Search for the cell housing the specified text and yield its [X, Y] center coordinate. 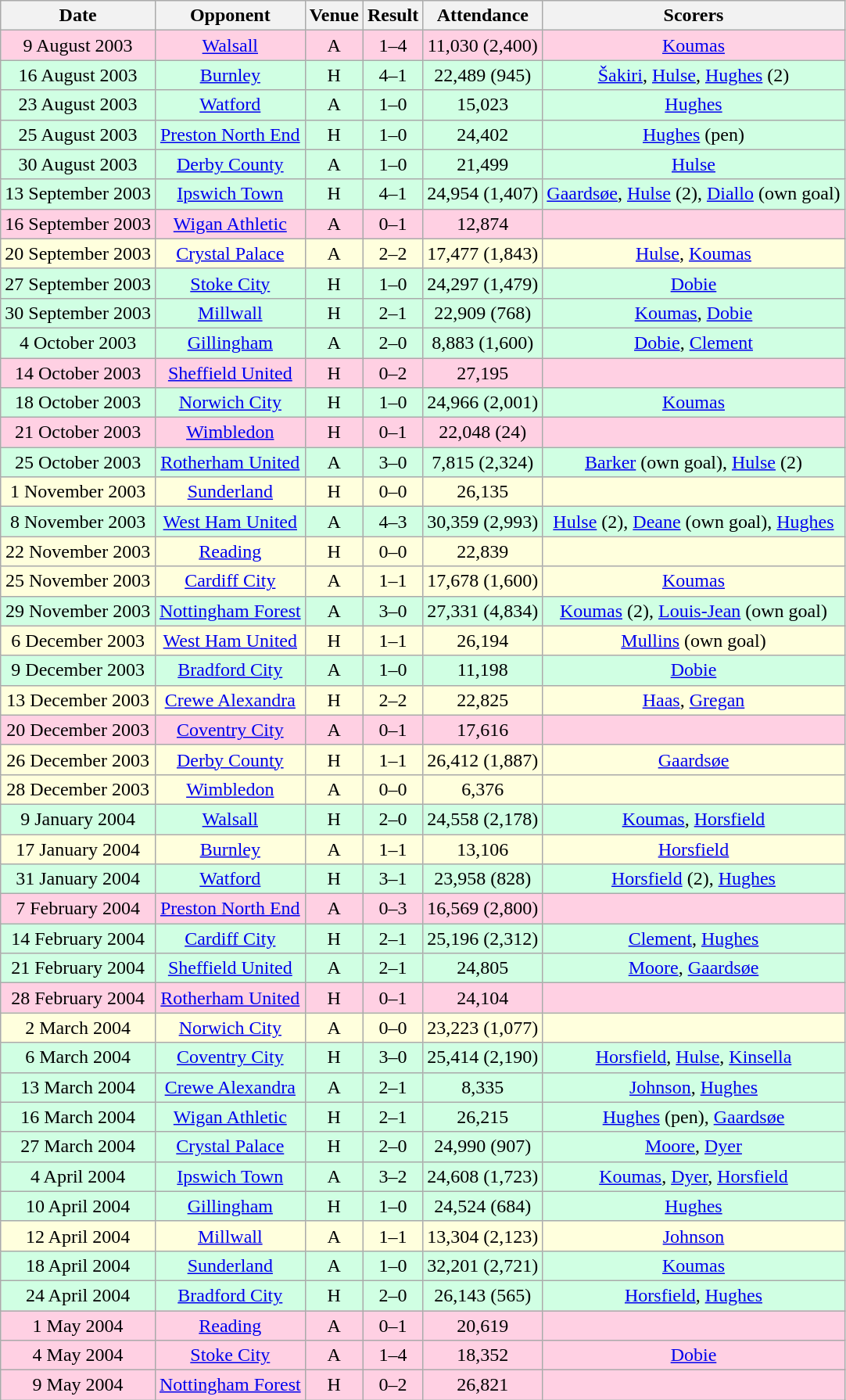
Result [393, 16]
30,359 (2,993) [483, 522]
14 October 2003 [78, 373]
23 August 2003 [78, 105]
23,958 (828) [483, 879]
Moore, Dyer [694, 1147]
Koumas, Dyer, Horsfield [694, 1176]
24,402 [483, 135]
26,194 [483, 641]
8,883 (1,600) [483, 343]
21,499 [483, 164]
1 May 2004 [78, 1326]
22,489 (945) [483, 75]
Dobie, Clement [694, 343]
0–3 [393, 909]
21 February 2004 [78, 968]
7 February 2004 [78, 909]
17,477 (1,843) [483, 253]
17,678 (1,600) [483, 581]
Haas, Gregan [694, 700]
13 September 2003 [78, 194]
4 May 2004 [78, 1355]
Gaardsøe [694, 759]
27,331 (4,834) [483, 611]
24,966 (2,001) [483, 403]
Clement, Hughes [694, 939]
22,839 [483, 551]
17 January 2004 [78, 849]
24 April 2004 [78, 1295]
13,106 [483, 849]
24,558 (2,178) [483, 819]
6,376 [483, 789]
16 August 2003 [78, 75]
32,201 (2,721) [483, 1265]
26,821 [483, 1385]
9 August 2003 [78, 45]
4–3 [393, 522]
18 October 2003 [78, 403]
13 December 2003 [78, 700]
Moore, Gaardsøe [694, 968]
13,304 (2,123) [483, 1236]
26,412 (1,887) [483, 759]
25,414 (2,190) [483, 1057]
24,805 [483, 968]
18 April 2004 [78, 1265]
24,297 (1,479) [483, 283]
3–1 [393, 879]
25 November 2003 [78, 581]
Mullins (own goal) [694, 641]
17,616 [483, 730]
20,619 [483, 1326]
18,352 [483, 1355]
7,815 (2,324) [483, 462]
Hughes (pen) [694, 135]
12,874 [483, 224]
Koumas (2), Louis-Jean (own goal) [694, 611]
28 February 2004 [78, 998]
2 March 2004 [78, 1028]
25 October 2003 [78, 462]
22,048 (24) [483, 433]
Johnson, Hughes [694, 1087]
26,215 [483, 1117]
25 August 2003 [78, 135]
31 January 2004 [78, 879]
25,196 (2,312) [483, 939]
Johnson [694, 1236]
26,135 [483, 492]
11,198 [483, 670]
Koumas, Horsfield [694, 819]
21 October 2003 [78, 433]
6 December 2003 [78, 641]
Hughes (pen), Gaardsøe [694, 1117]
30 August 2003 [78, 164]
27 March 2004 [78, 1147]
24,524 (684) [483, 1206]
9 December 2003 [78, 670]
Opponent [230, 16]
Hulse, Koumas [694, 253]
24,608 (1,723) [483, 1176]
Scorers [694, 16]
14 February 2004 [78, 939]
26,143 (565) [483, 1295]
6 March 2004 [78, 1057]
28 December 2003 [78, 789]
9 May 2004 [78, 1385]
20 December 2003 [78, 730]
Date [78, 16]
Hulse (2), Deane (own goal), Hughes [694, 522]
22,909 (768) [483, 313]
30 September 2003 [78, 313]
15,023 [483, 105]
10 April 2004 [78, 1206]
24,104 [483, 998]
1 November 2003 [78, 492]
12 April 2004 [78, 1236]
3–2 [393, 1176]
20 September 2003 [78, 253]
Attendance [483, 16]
4 October 2003 [78, 343]
26 December 2003 [78, 759]
24,990 (907) [483, 1147]
Horsfield, Hughes [694, 1295]
24,954 (1,407) [483, 194]
4 April 2004 [78, 1176]
Šakiri, Hulse, Hughes (2) [694, 75]
Gaardsøe, Hulse (2), Diallo (own goal) [694, 194]
16 March 2004 [78, 1117]
29 November 2003 [78, 611]
13 March 2004 [78, 1087]
Horsfield [694, 849]
Horsfield (2), Hughes [694, 879]
Venue [334, 16]
11,030 (2,400) [483, 45]
16 September 2003 [78, 224]
22,825 [483, 700]
27 September 2003 [78, 283]
8 November 2003 [78, 522]
Koumas, Dobie [694, 313]
Hulse [694, 164]
8,335 [483, 1087]
9 January 2004 [78, 819]
Horsfield, Hulse, Kinsella [694, 1057]
27,195 [483, 373]
Barker (own goal), Hulse (2) [694, 462]
22 November 2003 [78, 551]
16,569 (2,800) [483, 909]
23,223 (1,077) [483, 1028]
